Extract the [x, y] coordinate from the center of the cell holding the provided text.  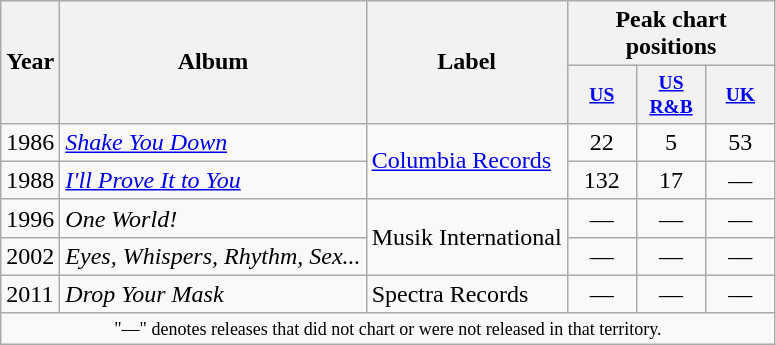
Label [466, 62]
Drop Your Mask [213, 294]
UK [740, 94]
Album [213, 62]
22 [602, 142]
1988 [30, 180]
17 [670, 180]
US R&B [670, 94]
One World! [213, 218]
US [602, 94]
1986 [30, 142]
Eyes, Whispers, Rhythm, Sex... [213, 256]
53 [740, 142]
1996 [30, 218]
2011 [30, 294]
I'll Prove It to You [213, 180]
"—" denotes releases that did not chart or were not released in that territory. [388, 328]
132 [602, 180]
Peak chart positions [671, 34]
2002 [30, 256]
5 [670, 142]
Musik International [466, 237]
Columbia Records [466, 161]
Spectra Records [466, 294]
Year [30, 62]
Shake You Down [213, 142]
